Search for the cell housing the specified text and yield its [x, y] center coordinate. 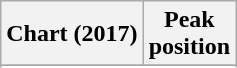
Peak position [189, 34]
Chart (2017) [72, 34]
